Detect which cell encompasses the target text, then output its [x, y] center coordinate. 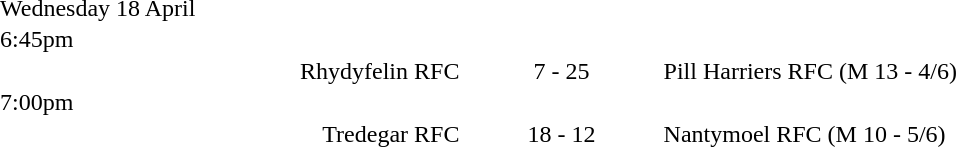
7 - 25 [561, 71]
